Return [x, y] of the center of cell containing provided text 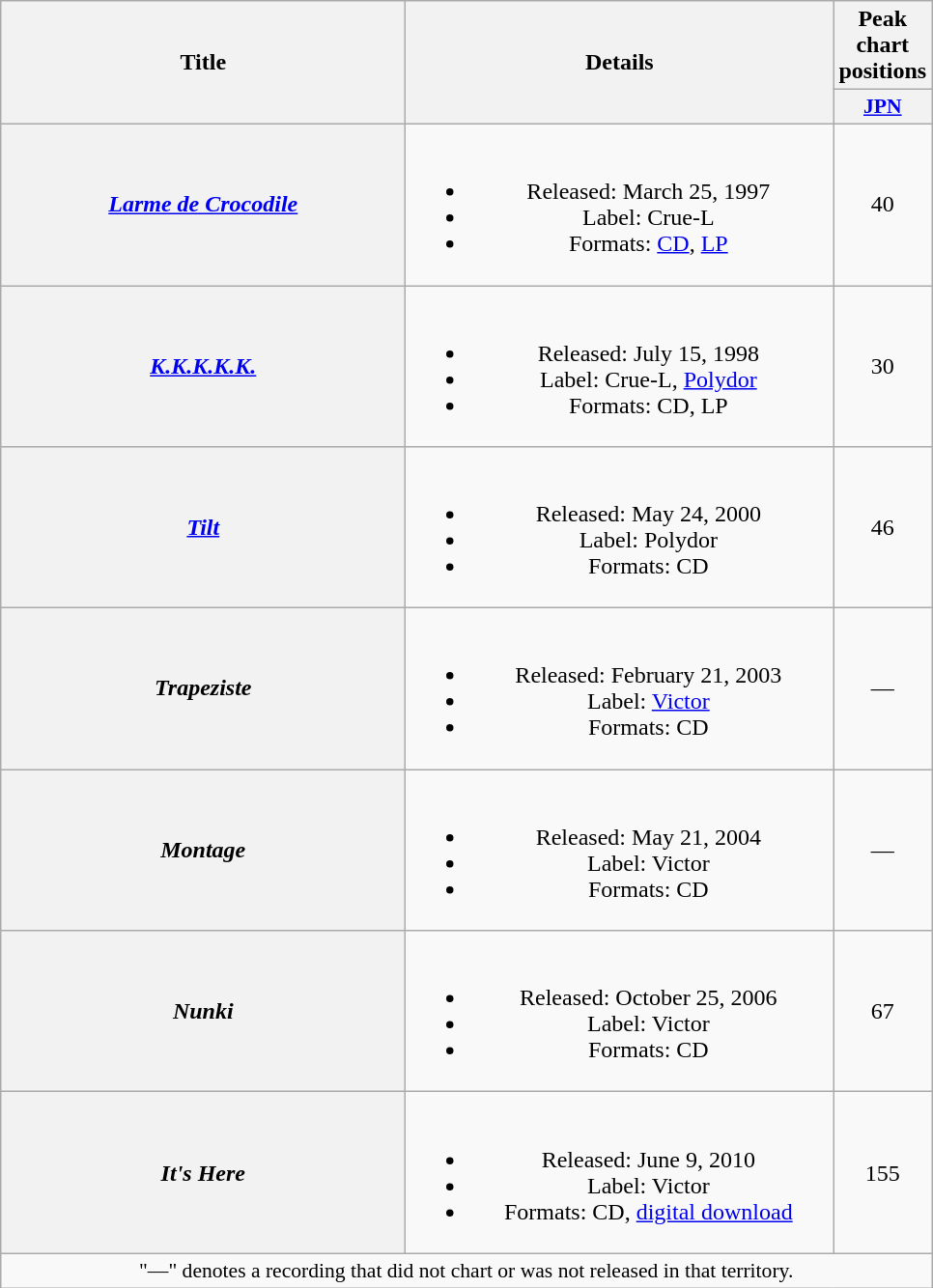
"—" denotes a recording that did not chart or was not released in that territory. [466, 1271]
46 [883, 527]
Details [620, 63]
155 [883, 1172]
Larme de Crocodile [203, 205]
Released: October 25, 2006Label: VictorFormats: CD [620, 1012]
Nunki [203, 1012]
40 [883, 205]
Peak chart positions [883, 45]
Released: May 21, 2004Label: VictorFormats: CD [620, 850]
Title [203, 63]
67 [883, 1012]
Released: June 9, 2010Label: VictorFormats: CD, digital download [620, 1172]
Released: February 21, 2003Label: VictorFormats: CD [620, 689]
Montage [203, 850]
Released: March 25, 1997Label: Crue-LFormats: CD, LP [620, 205]
Tilt [203, 527]
JPN [883, 107]
K.K.K.K.K. [203, 367]
Released: May 24, 2000Label: PolydorFormats: CD [620, 527]
Released: July 15, 1998Label: Crue-L, PolydorFormats: CD, LP [620, 367]
It's Here [203, 1172]
30 [883, 367]
Trapeziste [203, 689]
